Detect which cell encompasses the target text, then output its [X, Y] center coordinate. 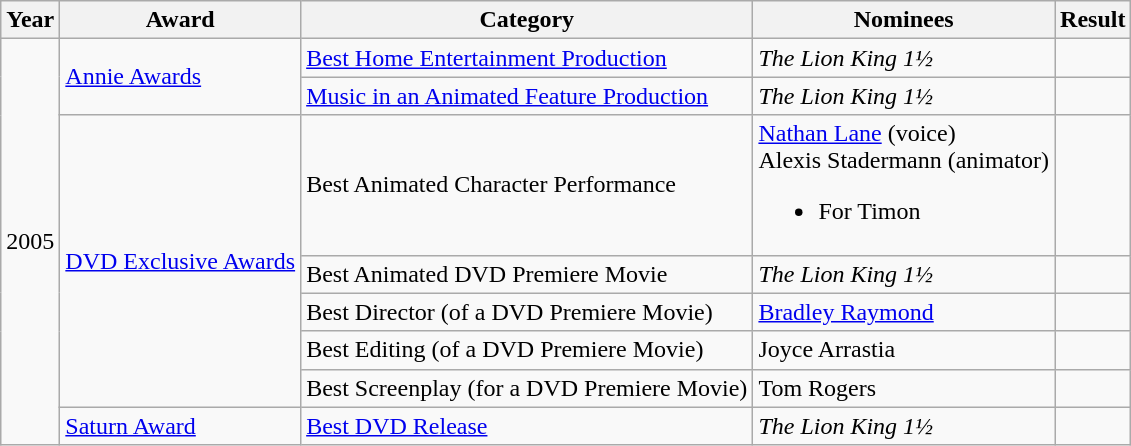
Best Animated Character Performance [527, 185]
Award [180, 20]
Category [527, 20]
Music in an Animated Feature Production [527, 96]
Result [1093, 20]
Best Screenplay (for a DVD Premiere Movie) [527, 388]
Best DVD Release [527, 426]
Tom Rogers [904, 388]
Joyce Arrastia [904, 350]
Nathan Lane (voice)Alexis Stadermann (animator)For Timon [904, 185]
2005 [30, 242]
DVD Exclusive Awards [180, 261]
Best Animated DVD Premiere Movie [527, 274]
Saturn Award [180, 426]
Best Director (of a DVD Premiere Movie) [527, 312]
Best Editing (of a DVD Premiere Movie) [527, 350]
Year [30, 20]
Nominees [904, 20]
Bradley Raymond [904, 312]
Best Home Entertainment Production [527, 58]
Annie Awards [180, 77]
